Determine the (X, Y) coordinate at the center of the cell enclosing the given text.  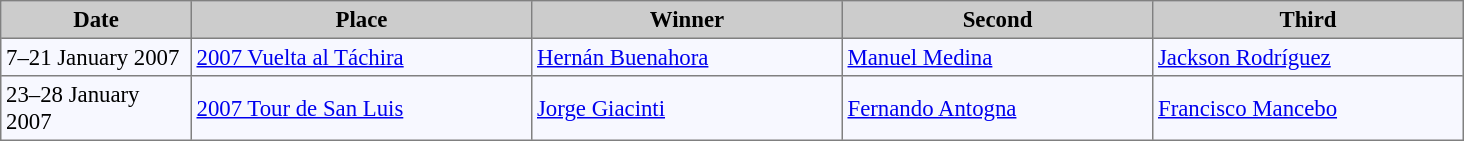
Place (361, 20)
7–21 January 2007 (96, 57)
Second (997, 20)
23–28 January 2007 (96, 108)
2007 Vuelta al Táchira (361, 57)
Third (1308, 20)
Manuel Medina (997, 57)
2007 Tour de San Luis (361, 108)
Jorge Giacinti (687, 108)
Jackson Rodríguez (1308, 57)
Date (96, 20)
Francisco Mancebo (1308, 108)
Winner (687, 20)
Hernán Buenahora (687, 57)
Fernando Antogna (997, 108)
